Capture the cell that displays the provided text and extract its [x, y] central coordinate. 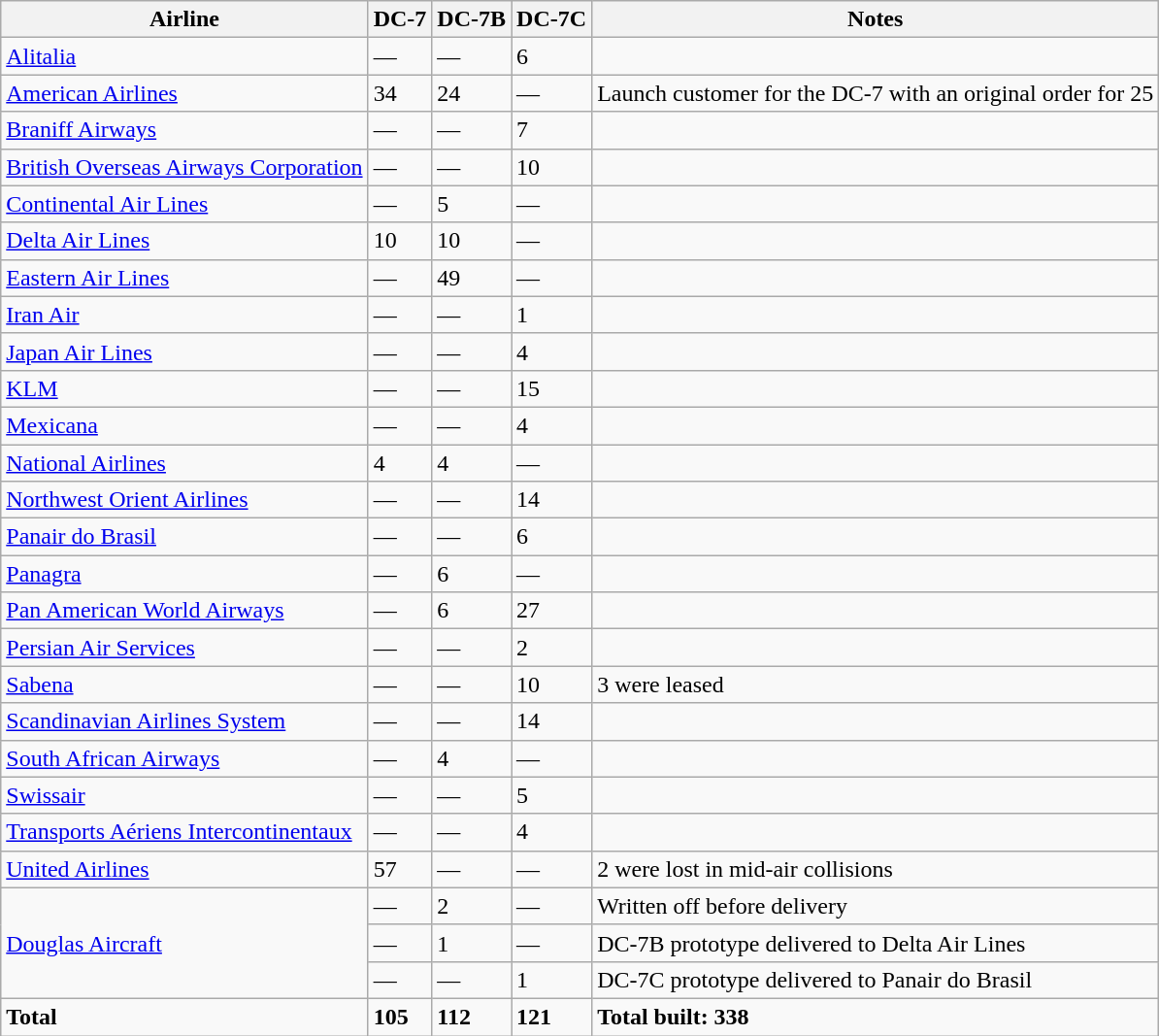
DC-7 [400, 19]
Alitalia [184, 56]
Persian Air Services [184, 648]
49 [472, 278]
DC-7C [551, 19]
Scandinavian Airlines System [184, 721]
Sabena [184, 685]
Delta Air Lines [184, 241]
Total built: 338 [876, 1017]
KLM [184, 388]
Swissair [184, 795]
Written off before delivery [876, 906]
Braniff Airways [184, 130]
Pan American World Airways [184, 611]
Airline [184, 19]
Mexicana [184, 425]
Douglas Aircraft [184, 943]
Launch customer for the DC-7 with an original order for 25 [876, 93]
Panair do Brasil [184, 537]
United Airlines [184, 869]
27 [551, 611]
National Airlines [184, 463]
7 [551, 130]
24 [472, 93]
15 [551, 388]
Notes [876, 19]
Panagra [184, 574]
Total [184, 1017]
Northwest Orient Airlines [184, 500]
Japan Air Lines [184, 351]
57 [400, 869]
Continental Air Lines [184, 204]
105 [400, 1017]
Eastern Air Lines [184, 278]
Iran Air [184, 315]
South African Airways [184, 758]
Transports Aériens Intercontinentaux [184, 832]
3 were leased [876, 685]
121 [551, 1017]
DC-7B [472, 19]
British Overseas Airways Corporation [184, 167]
DC-7C prototype delivered to Panair do Brasil [876, 980]
American Airlines [184, 93]
2 were lost in mid-air collisions [876, 869]
34 [400, 93]
112 [472, 1017]
DC-7B prototype delivered to Delta Air Lines [876, 943]
